Scan for the cell matching the given text and deliver its [X, Y] coordinate at center. 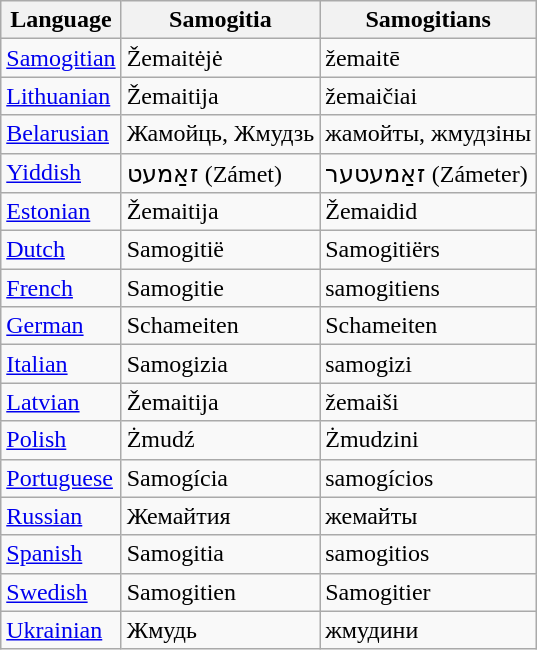
German [61, 326]
samogitios [428, 554]
זאַמעט (Zámet) [220, 173]
זאַמעטער (Zámeter) [428, 173]
Żmudź [220, 440]
Samogitier [428, 592]
Samogitians [428, 20]
Portuguese [61, 478]
Samogitie [220, 288]
Estonian [61, 212]
Żmudzini [428, 440]
Жамойць, Жмудзь [220, 134]
Polish [61, 440]
samogizi [428, 364]
Swedish [61, 592]
Samogitien [220, 592]
samogitiens [428, 288]
Italian [61, 364]
Жемайтия [220, 516]
žemaiši [428, 402]
жемайты [428, 516]
Ukrainian [61, 630]
samogícios [428, 478]
Žemaidid [428, 212]
Samogitian [61, 58]
Language [61, 20]
žemaitē [428, 58]
Latvian [61, 402]
Žemaitėjė [220, 58]
Russian [61, 516]
Spanish [61, 554]
Samogizia [220, 364]
жамойты, жмудзіны [428, 134]
Samogitiërs [428, 250]
Lithuanian [61, 96]
Samogícia [220, 478]
Yiddish [61, 173]
Samogitië [220, 250]
жмудини [428, 630]
žemaičiai [428, 96]
Belarusian [61, 134]
Dutch [61, 250]
Жмудь [220, 630]
French [61, 288]
